Capture the cell that displays the provided text and extract its [X, Y] central coordinate. 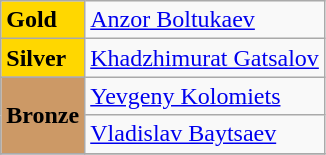
Bronze [43, 115]
Silver [43, 58]
Anzor Boltukaev [205, 20]
Gold [43, 20]
Khadzhimurat Gatsalov [205, 58]
Vladislav Baytsaev [205, 134]
Yevgeny Kolomiets [205, 96]
